Return the [x, y] coordinate for the center point of the cell that contains the specified text.  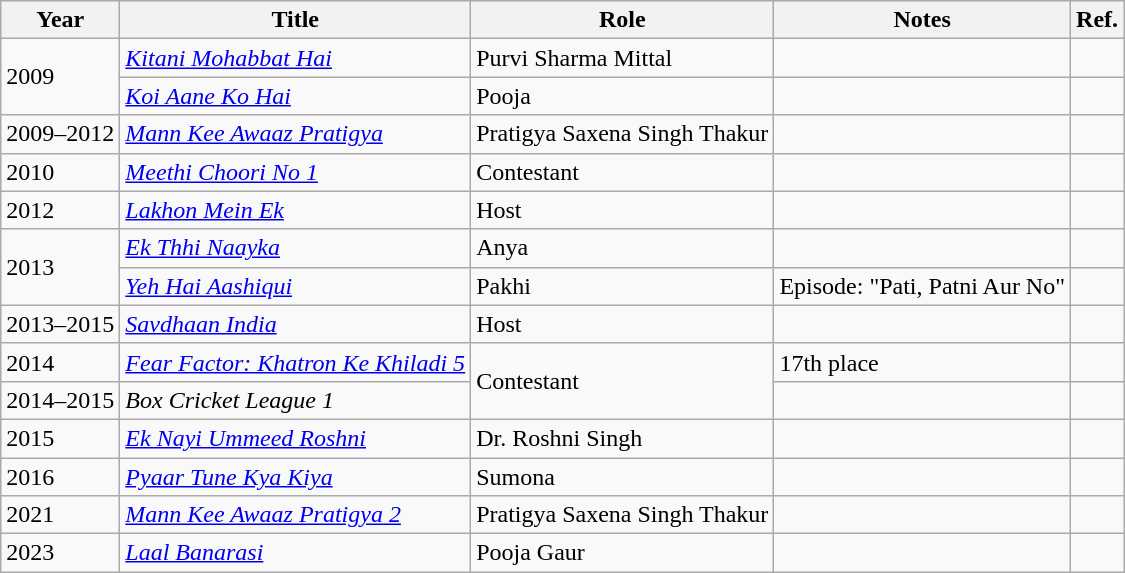
Role [622, 20]
2023 [60, 553]
Mann Kee Awaaz Pratigya 2 [296, 515]
2010 [60, 172]
2015 [60, 438]
2014–2015 [60, 400]
Box Cricket League 1 [296, 400]
2016 [60, 477]
Pooja Gaur [622, 553]
2013 [60, 267]
Dr. Roshni Singh [622, 438]
Purvi Sharma Mittal [622, 58]
Kitani Mohabbat Hai [296, 58]
Yeh Hai Aashiqui [296, 286]
2009 [60, 77]
Koi Aane Ko Hai [296, 96]
Title [296, 20]
Pakhi [622, 286]
Sumona [622, 477]
2021 [60, 515]
Fear Factor: Khatron Ke Khiladi 5 [296, 362]
Episode: "Pati, Patni Aur No" [922, 286]
Meethi Choori No 1 [296, 172]
Laal Banarasi [296, 553]
Savdhaan India [296, 324]
2013–2015 [60, 324]
Anya [622, 248]
Pyaar Tune Kya Kiya [296, 477]
Pooja [622, 96]
Ek Nayi Ummeed Roshni [296, 438]
17th place [922, 362]
Ek Thhi Naayka [296, 248]
2014 [60, 362]
Mann Kee Awaaz Pratigya [296, 134]
Lakhon Mein Ek [296, 210]
Year [60, 20]
Notes [922, 20]
2012 [60, 210]
2009–2012 [60, 134]
Ref. [1098, 20]
